Identify which cell holds the provided text, then report its [x, y] central coordinate. 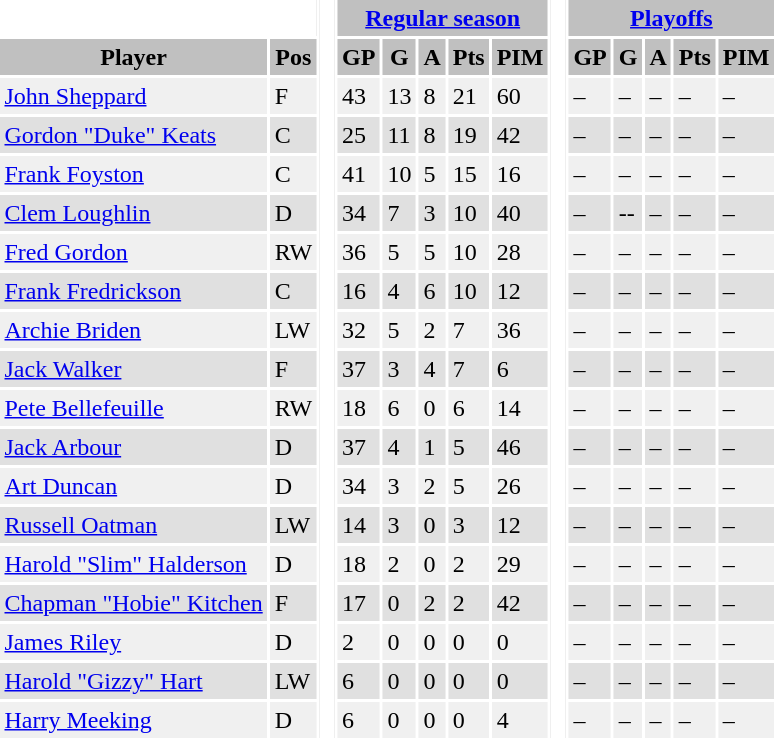
Pete Bellefeuille [134, 408]
Gordon "Duke" Keats [134, 135]
Harold "Gizzy" Hart [134, 681]
32 [359, 330]
1 [432, 447]
Russell Oatman [134, 525]
Jack Walker [134, 369]
Archie Briden [134, 330]
Frank Foyston [134, 174]
25 [359, 135]
28 [520, 252]
17 [359, 603]
James Riley [134, 642]
John Sheppard [134, 96]
15 [468, 174]
43 [359, 96]
Clem Loughlin [134, 213]
Art Duncan [134, 486]
11 [400, 135]
Playoffs [672, 18]
Harold "Slim" Halderson [134, 564]
Player [134, 57]
Fred Gordon [134, 252]
Jack Arbour [134, 447]
26 [520, 486]
46 [520, 447]
60 [520, 96]
21 [468, 96]
Pos [293, 57]
40 [520, 213]
-- [628, 213]
19 [468, 135]
Chapman "Hobie" Kitchen [134, 603]
41 [359, 174]
Regular season [443, 18]
13 [400, 96]
Frank Fredrickson [134, 291]
Harry Meeking [134, 720]
29 [520, 564]
